Locate the cell with the specified text and output its [X, Y] center coordinate. 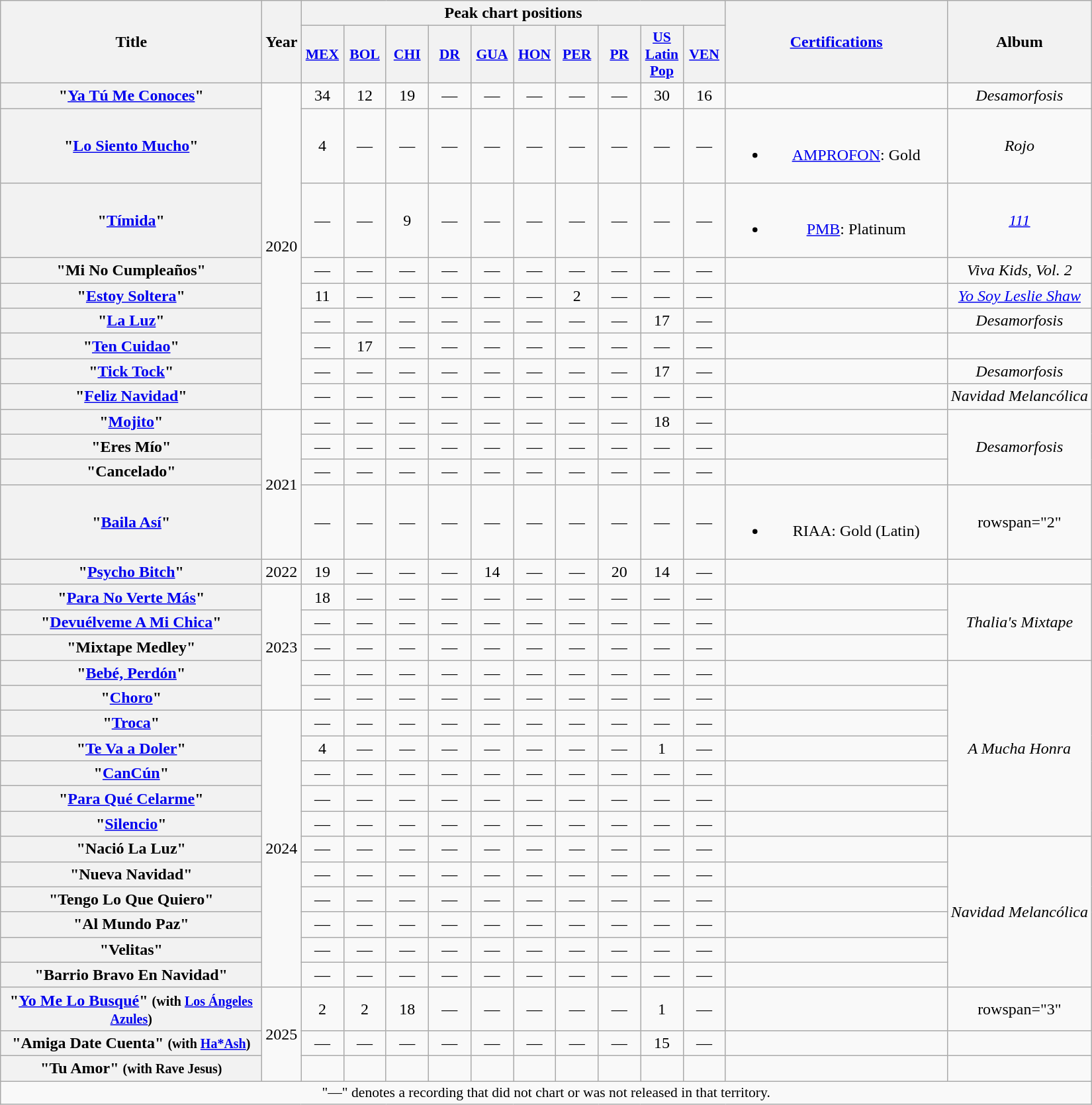
CHI [407, 54]
"Estoy Soltera" [131, 296]
30 [662, 95]
BOL [365, 54]
Title [131, 42]
"Nació La Luz" [131, 849]
"Bebé, Perdón" [131, 673]
"Devuélveme A Mi Chica" [131, 622]
2022 [282, 572]
PR [619, 54]
VEN [704, 54]
"Amiga Date Cuenta" (with Ha*Ash) [131, 1043]
2025 [282, 1034]
"Ya Tú Me Conoces" [131, 95]
"Mixtape Medley" [131, 647]
"Para No Verte Más" [131, 597]
2020 [282, 246]
"Baila Así" [131, 521]
"Mi No Cumpleaños" [131, 271]
Viva Kids, Vol. 2 [1019, 271]
"Barrio Bravo En Navidad" [131, 975]
Yo Soy Leslie Shaw [1019, 296]
34 [322, 95]
"Al Mundo Paz" [131, 924]
"Mojito" [131, 421]
16 [704, 95]
"Tengo Lo Que Quiero" [131, 899]
HON [535, 54]
"Lo Siento Mucho" [131, 146]
"Tick Tock" [131, 371]
"Yo Me Lo Busqué" (with Los Ángeles Azules) [131, 1008]
"Cancelado" [131, 472]
"Troca" [131, 723]
"Silencio" [131, 824]
"Ten Cuidao" [131, 346]
"Feliz Navidad" [131, 396]
"Choro" [131, 698]
Rojo [1019, 146]
"CanCún" [131, 774]
DR [449, 54]
AMPROFON: Gold [837, 146]
A Mucha Honra [1019, 748]
rowspan="2" [1019, 521]
9 [407, 221]
"Para Qué Celarme" [131, 799]
Peak chart positions [514, 13]
Certifications [837, 42]
15 [662, 1043]
PER [577, 54]
Year [282, 42]
2021 [282, 484]
"Psycho Bitch" [131, 572]
"Nueva Navidad" [131, 874]
"Eres Mío" [131, 447]
RIAA: Gold (Latin) [837, 521]
PMB: Platinum [837, 221]
rowspan="3" [1019, 1008]
USLatinPop [662, 54]
2024 [282, 850]
20 [619, 572]
"La Luz" [131, 321]
"Tímida" [131, 221]
2023 [282, 647]
"Te Va a Doler" [131, 748]
"Velitas" [131, 950]
GUA [492, 54]
11 [322, 296]
"Tu Amor" (with Rave Jesus) [131, 1068]
Thalia's Mixtape [1019, 622]
"—" denotes a recording that did not chart or was not released in that territory. [547, 1093]
12 [365, 95]
MEX [322, 54]
111 [1019, 221]
Album [1019, 42]
